Find where the given text appears and provide that cell's center as [X, Y] coordinate. 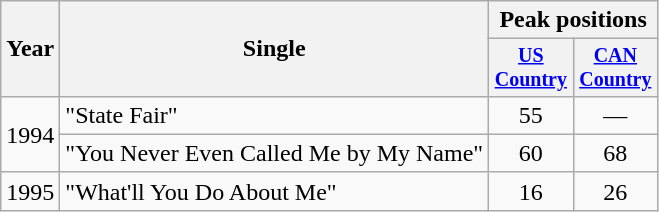
Single [274, 49]
16 [531, 191]
US Country [531, 68]
CAN Country [615, 68]
1995 [30, 191]
"What'll You Do About Me" [274, 191]
26 [615, 191]
68 [615, 153]
55 [531, 115]
— [615, 115]
1994 [30, 134]
"You Never Even Called Me by My Name" [274, 153]
Year [30, 49]
60 [531, 153]
"State Fair" [274, 115]
Peak positions [574, 20]
